Provide the (X, Y) coordinate of the cell's center where the given text is located.  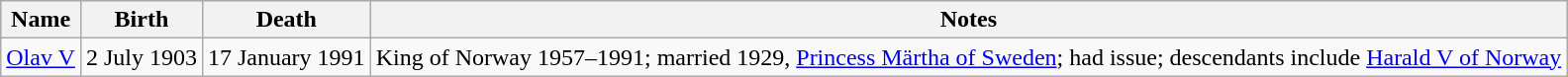
2 July 1903 (141, 57)
Birth (141, 20)
Name (42, 20)
Notes (968, 20)
17 January 1991 (286, 57)
King of Norway 1957–1991; married 1929, Princess Märtha of Sweden; had issue; descendants include Harald V of Norway (968, 57)
Death (286, 20)
Olav V (42, 57)
